Locate the cell with the specified text and output its (x, y) center coordinate. 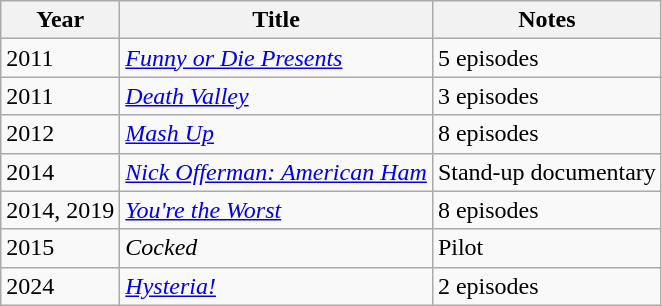
Cocked (276, 248)
You're the Worst (276, 210)
Stand-up documentary (546, 172)
Year (60, 20)
Notes (546, 20)
2012 (60, 134)
Nick Offerman: American Ham (276, 172)
2015 (60, 248)
Death Valley (276, 96)
Title (276, 20)
2024 (60, 286)
2014, 2019 (60, 210)
3 episodes (546, 96)
5 episodes (546, 58)
Funny or Die Presents (276, 58)
Pilot (546, 248)
Hysteria! (276, 286)
2 episodes (546, 286)
Mash Up (276, 134)
2014 (60, 172)
